Return the (X, Y) coordinate for the center point of the cell that contains the specified text.  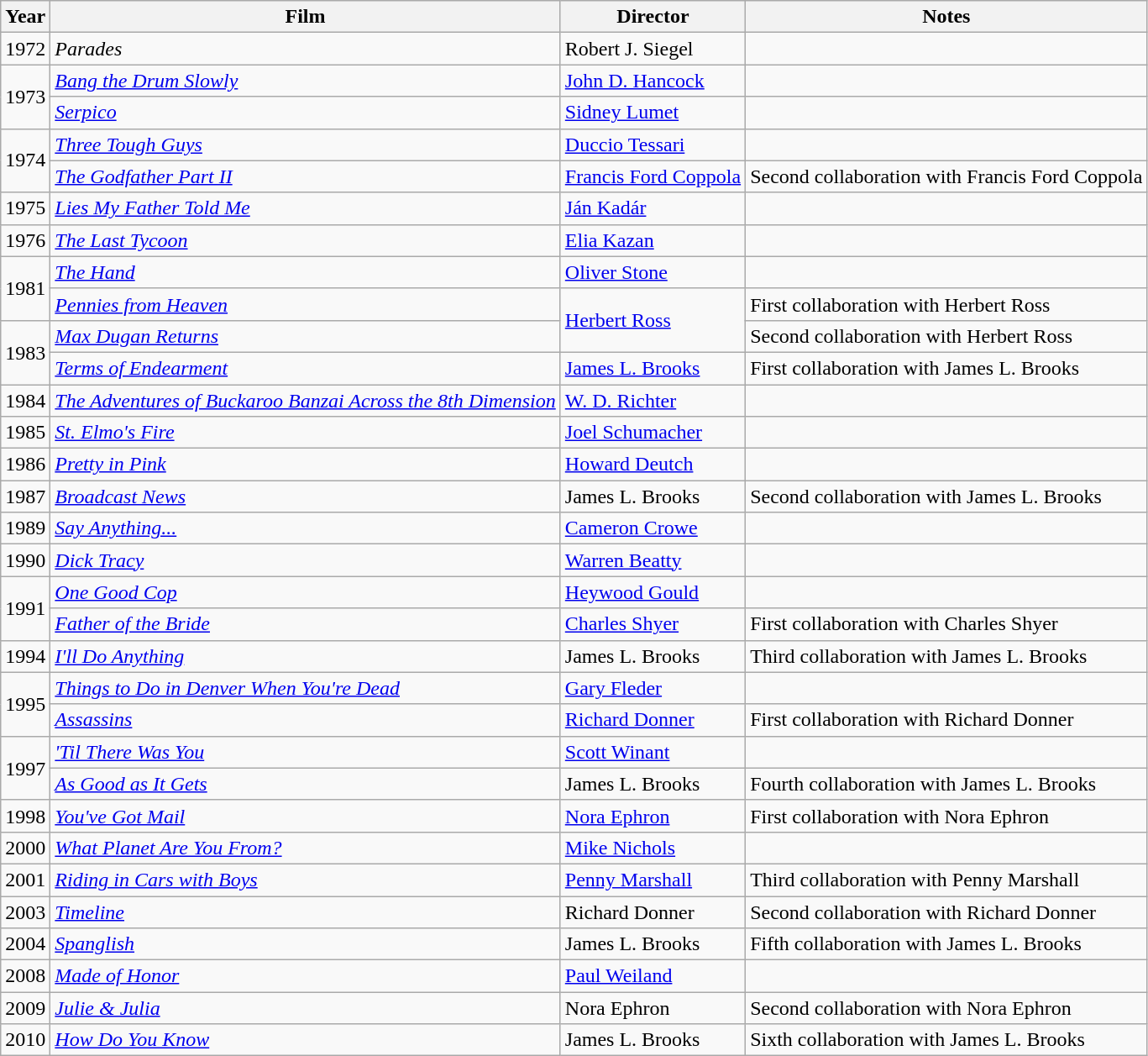
Father of the Bride (306, 624)
Warren Beatty (653, 560)
Dick Tracy (306, 560)
Elia Kazan (653, 240)
Charles Shyer (653, 624)
First collaboration with Richard Donner (946, 720)
Bang the Drum Slowly (306, 81)
1981 (25, 288)
Joel Schumacher (653, 433)
2001 (25, 880)
1975 (25, 208)
Oliver Stone (653, 272)
Notes (946, 17)
2004 (25, 944)
Serpico (306, 113)
Broadcast News (306, 496)
1998 (25, 816)
Robert J. Siegel (653, 49)
Lies My Father Told Me (306, 208)
Three Tough Guys (306, 144)
First collaboration with Nora Ephron (946, 816)
Second collaboration with Nora Ephron (946, 1008)
1995 (25, 704)
I'll Do Anything (306, 656)
Assassins (306, 720)
Timeline (306, 912)
2009 (25, 1008)
Gary Fleder (653, 688)
2008 (25, 976)
Duccio Tessari (653, 144)
Sixth collaboration with James L. Brooks (946, 1040)
1972 (25, 49)
1987 (25, 496)
Second collaboration with Herbert Ross (946, 336)
Fifth collaboration with James L. Brooks (946, 944)
First collaboration with Herbert Ross (946, 304)
1974 (25, 160)
Parades (306, 49)
Penny Marshall (653, 880)
Director (653, 17)
'Til There Was You (306, 752)
1983 (25, 352)
Julie & Julia (306, 1008)
1990 (25, 560)
1989 (25, 528)
Howard Deutch (653, 465)
1994 (25, 656)
1984 (25, 401)
Film (306, 17)
Sidney Lumet (653, 113)
The Adventures of Buckaroo Banzai Across the 8th Dimension (306, 401)
You've Got Mail (306, 816)
St. Elmo's Fire (306, 433)
2000 (25, 848)
Things to Do in Denver When You're Dead (306, 688)
How Do You Know (306, 1040)
John D. Hancock (653, 81)
W. D. Richter (653, 401)
First collaboration with James L. Brooks (946, 368)
1997 (25, 768)
Spanglish (306, 944)
1986 (25, 465)
The Godfather Part II (306, 176)
Heywood Gould (653, 592)
Pretty in Pink (306, 465)
1985 (25, 433)
Ján Kadár (653, 208)
Fourth collaboration with James L. Brooks (946, 784)
What Planet Are You From? (306, 848)
Year (25, 17)
The Last Tycoon (306, 240)
Second collaboration with James L. Brooks (946, 496)
Second collaboration with Francis Ford Coppola (946, 176)
1973 (25, 97)
Terms of Endearment (306, 368)
1991 (25, 608)
As Good as It Gets (306, 784)
Pennies from Heaven (306, 304)
2003 (25, 912)
Scott Winant (653, 752)
Riding in Cars with Boys (306, 880)
One Good Cop (306, 592)
Mike Nichols (653, 848)
Herbert Ross (653, 320)
First collaboration with Charles Shyer (946, 624)
Francis Ford Coppola (653, 176)
Say Anything... (306, 528)
2010 (25, 1040)
Second collaboration with Richard Donner (946, 912)
Paul Weiland (653, 976)
Third collaboration with Penny Marshall (946, 880)
Cameron Crowe (653, 528)
Made of Honor (306, 976)
The Hand (306, 272)
1976 (25, 240)
Third collaboration with James L. Brooks (946, 656)
Max Dugan Returns (306, 336)
